Provide the (x, y) coordinate of the cell's center where the given text is located.  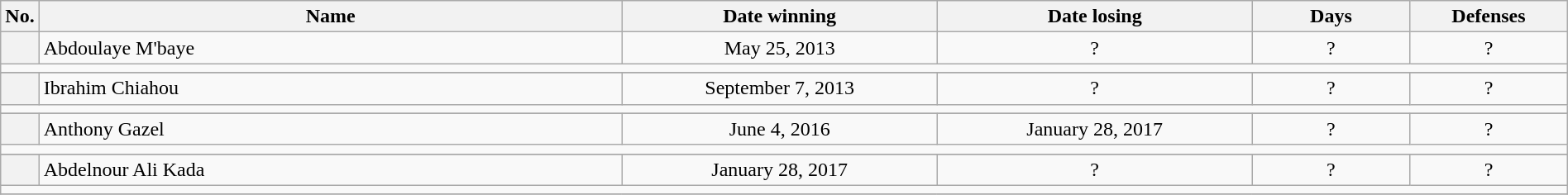
Abdoulaye M'baye (331, 48)
Ibrahim Chiahou (331, 88)
Abdelnour Ali Kada (331, 169)
Anthony Gazel (331, 129)
No. (20, 17)
Date losing (1095, 17)
September 7, 2013 (779, 88)
Name (331, 17)
June 4, 2016 (779, 129)
May 25, 2013 (779, 48)
Days (1331, 17)
Date winning (779, 17)
Defenses (1489, 17)
